Scan for the cell matching the given text and deliver its [X, Y] coordinate at center. 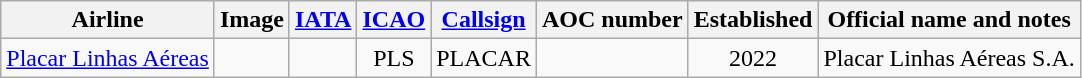
Callsign [484, 20]
Official name and notes [949, 20]
2022 [753, 58]
Placar Linhas Aéreas [108, 58]
PLACAR [484, 58]
IATA [323, 20]
Image [252, 20]
Placar Linhas Aéreas S.A. [949, 58]
PLS [394, 58]
Airline [108, 20]
AOC number [612, 20]
Established [753, 20]
ICAO [394, 20]
